Extract the (x, y) coordinate from the center of the cell holding the provided text.  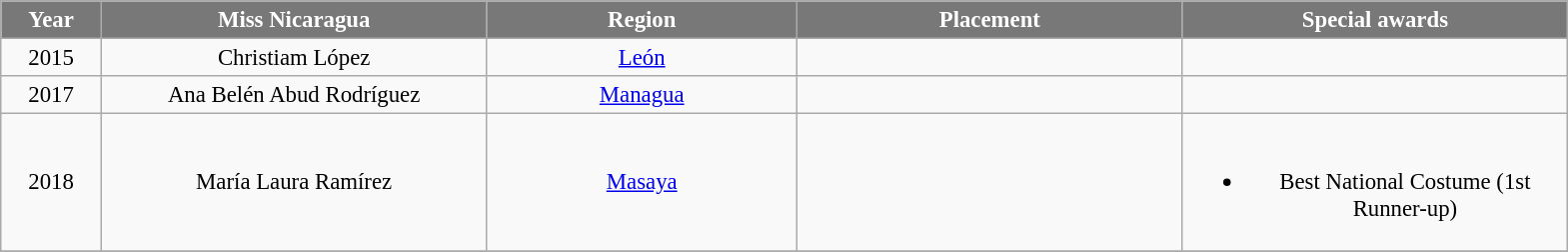
Ana Belén Abud Rodríguez (294, 95)
Christiam López (294, 58)
León (642, 58)
Masaya (642, 182)
Special awards (1375, 20)
Year (52, 20)
2015 (52, 58)
Placement (990, 20)
2018 (52, 182)
Managua (642, 95)
Region (642, 20)
2017 (52, 95)
Miss Nicaragua (294, 20)
María Laura Ramírez (294, 182)
Best National Costume (1st Runner-up) (1375, 182)
